Locate the cell with the specified text and output its (X, Y) center coordinate. 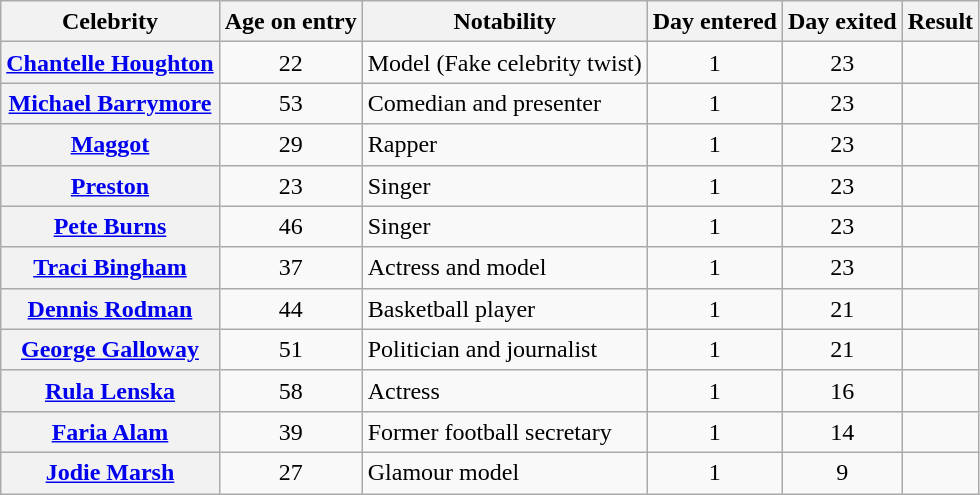
Maggot (110, 144)
Rapper (504, 144)
Jodie Marsh (110, 472)
Traci Bingham (110, 268)
Celebrity (110, 22)
Comedian and presenter (504, 104)
Politician and journalist (504, 350)
14 (842, 432)
Actress (504, 390)
16 (842, 390)
Basketball player (504, 308)
Dennis Rodman (110, 308)
Rula Lenska (110, 390)
Day entered (714, 22)
27 (290, 472)
Preston (110, 186)
22 (290, 62)
Notability (504, 22)
Glamour model (504, 472)
46 (290, 226)
37 (290, 268)
9 (842, 472)
Model (Fake celebrity twist) (504, 62)
George Galloway (110, 350)
44 (290, 308)
Actress and model (504, 268)
Former football secretary (504, 432)
Day exited (842, 22)
53 (290, 104)
Pete Burns (110, 226)
39 (290, 432)
Michael Barrymore (110, 104)
Result (940, 22)
Chantelle Houghton (110, 62)
Age on entry (290, 22)
29 (290, 144)
51 (290, 350)
58 (290, 390)
Faria Alam (110, 432)
